For the text-containing cell, return its midpoint in [x, y] coordinate format. 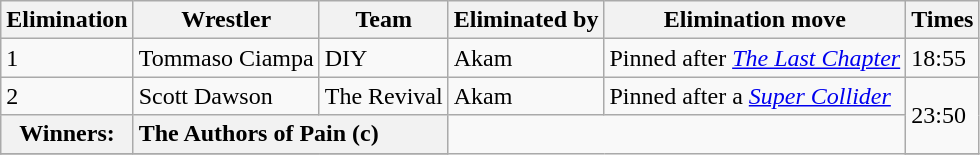
Eliminated by [526, 20]
Scott Dawson [226, 96]
Wrestler [226, 20]
Pinned after The Last Chapter [755, 58]
Elimination [67, 20]
Tommaso Ciampa [226, 58]
The Revival [384, 96]
The Authors of Pain (c) [290, 134]
Winners: [67, 134]
Times [942, 20]
Pinned after a Super Collider [755, 96]
2 [67, 96]
23:50 [942, 115]
1 [67, 58]
18:55 [942, 58]
Team [384, 20]
DIY [384, 58]
Elimination move [755, 20]
